Scan for the cell matching the given text and deliver its [x, y] coordinate at center. 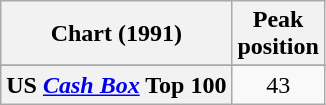
US Cash Box Top 100 [116, 85]
43 [278, 85]
Chart (1991) [116, 34]
Peakposition [278, 34]
